Detect which cell encompasses the target text, then output its [x, y] center coordinate. 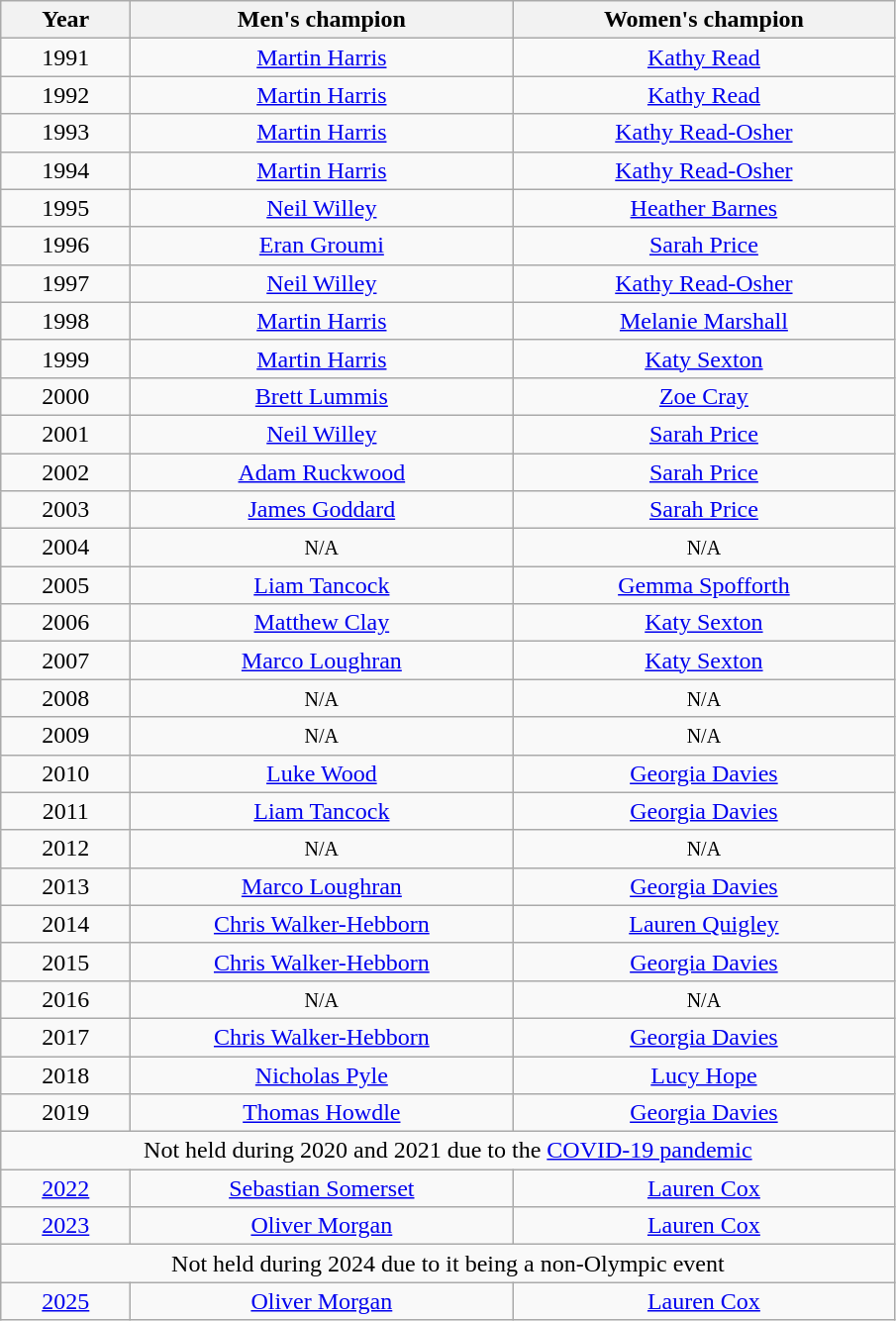
2007 [65, 660]
James Goddard [322, 510]
Lucy Hope [704, 1074]
Brett Lummis [322, 396]
2010 [65, 773]
Thomas Howdle [322, 1113]
1992 [65, 95]
2003 [65, 510]
2016 [65, 999]
2013 [65, 886]
2017 [65, 1037]
Zoe Cray [704, 396]
Luke Wood [322, 773]
2022 [65, 1188]
Adam Ruckwood [322, 472]
1991 [65, 57]
Women's champion [704, 20]
1996 [65, 246]
2004 [65, 548]
Not held during 2020 and 2021 due to the COVID-19 pandemic [448, 1151]
Matthew Clay [322, 623]
Gemma Spofforth [704, 585]
Sebastian Somerset [322, 1188]
2000 [65, 396]
Year [65, 20]
2023 [65, 1226]
Eran Groumi [322, 246]
Not held during 2024 due to it being a non-Olympic event [448, 1264]
2002 [65, 472]
2012 [65, 849]
Melanie Marshall [704, 321]
1997 [65, 283]
Nicholas Pyle [322, 1074]
Lauren Quigley [704, 924]
2011 [65, 811]
2005 [65, 585]
2025 [65, 1301]
2015 [65, 962]
1994 [65, 170]
2014 [65, 924]
2006 [65, 623]
2019 [65, 1113]
2009 [65, 736]
2001 [65, 434]
Heather Barnes [704, 208]
2008 [65, 698]
Men's champion [322, 20]
1999 [65, 358]
1998 [65, 321]
2018 [65, 1074]
1993 [65, 133]
1995 [65, 208]
